Scan for the cell matching the given text and deliver its [X, Y] coordinate at center. 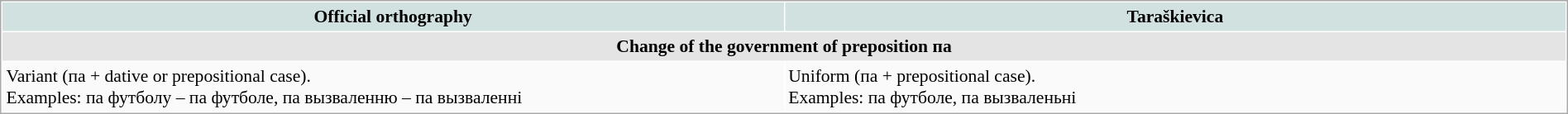
Taraškievica [1175, 17]
Official orthography [393, 17]
Change of the government of preposition па [784, 46]
Uniform (па + prepositional case).Examples: па футболе, па вызваленьні [1175, 87]
Variant (па + dative or prepositional case).Examples: па футболу – па футболе, па вызваленню – па вызваленні [393, 87]
